For the text-containing cell, return its midpoint in [x, y] coordinate format. 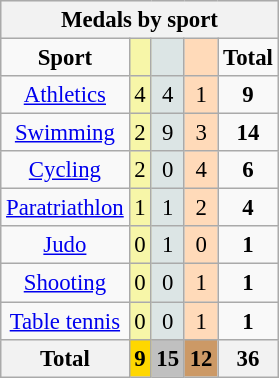
Sport [65, 58]
3 [200, 133]
Medals by sport [140, 20]
36 [248, 358]
Swimming [65, 133]
15 [168, 358]
Judo [65, 245]
Paratriathlon [65, 208]
Shooting [65, 283]
14 [248, 133]
Athletics [65, 95]
6 [248, 170]
12 [200, 358]
Cycling [65, 170]
Table tennis [65, 321]
